Find where the given text appears and provide that cell's center as [x, y] coordinate. 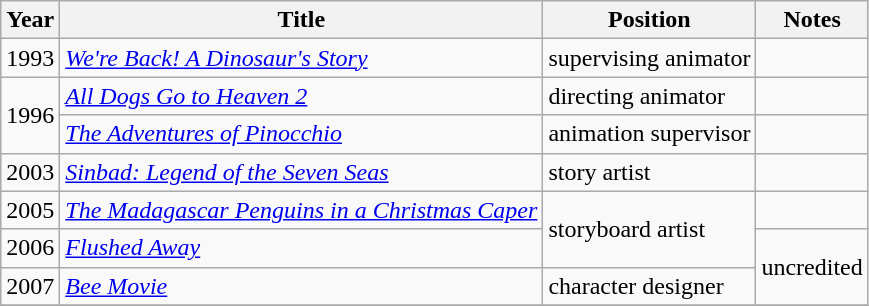
Notes [812, 20]
Year [30, 20]
2003 [30, 172]
1993 [30, 58]
Position [650, 20]
Flushed Away [302, 248]
We're Back! A Dinosaur's Story [302, 58]
uncredited [812, 267]
supervising animator [650, 58]
The Adventures of Pinocchio [302, 134]
character designer [650, 286]
story artist [650, 172]
1996 [30, 115]
2007 [30, 286]
All Dogs Go to Heaven 2 [302, 96]
Bee Movie [302, 286]
The Madagascar Penguins in a Christmas Caper [302, 210]
Title [302, 20]
2005 [30, 210]
2006 [30, 248]
animation supervisor [650, 134]
directing animator [650, 96]
Sinbad: Legend of the Seven Seas [302, 172]
storyboard artist [650, 229]
